For the text-containing cell, return its midpoint in [X, Y] coordinate format. 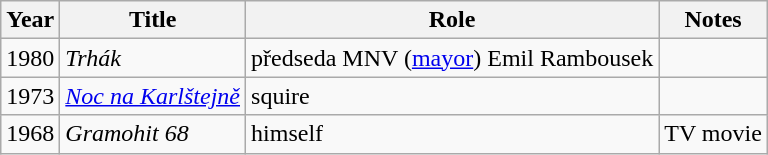
squire [452, 96]
1968 [30, 134]
Notes [714, 20]
Noc na Karlštejně [153, 96]
1973 [30, 96]
1980 [30, 58]
TV movie [714, 134]
Role [452, 20]
Trhák [153, 58]
Title [153, 20]
Year [30, 20]
himself [452, 134]
předseda MNV (mayor) Emil Rambousek [452, 58]
Gramohit 68 [153, 134]
